Identify which cell holds the provided text, then report its (X, Y) central coordinate. 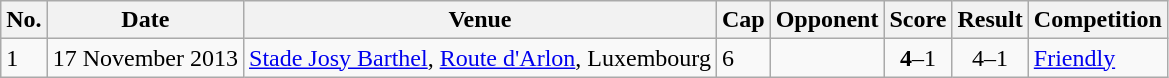
Friendly (1098, 58)
No. (24, 20)
Opponent (827, 20)
Stade Josy Barthel, Route d'Arlon, Luxembourg (480, 58)
Cap (743, 20)
17 November 2013 (145, 58)
1 (24, 58)
6 (743, 58)
Venue (480, 20)
Date (145, 20)
Competition (1098, 20)
Result (990, 20)
Score (918, 20)
